For the text-containing cell, return its midpoint in [x, y] coordinate format. 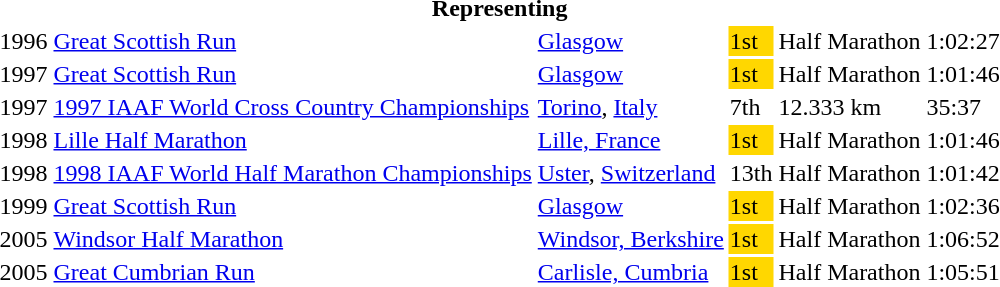
Great Cumbrian Run [292, 272]
Windsor Half Marathon [292, 239]
7th [751, 107]
1997 IAAF World Cross Country Championships [292, 107]
Carlisle, Cumbria [630, 272]
Torino, Italy [630, 107]
Lille, France [630, 140]
Uster, Switzerland [630, 173]
Windsor, Berkshire [630, 239]
1998 IAAF World Half Marathon Championships [292, 173]
12.333 km [850, 107]
13th [751, 173]
Lille Half Marathon [292, 140]
